Output the [X, Y] coordinate of the center of the cell containing the given text.  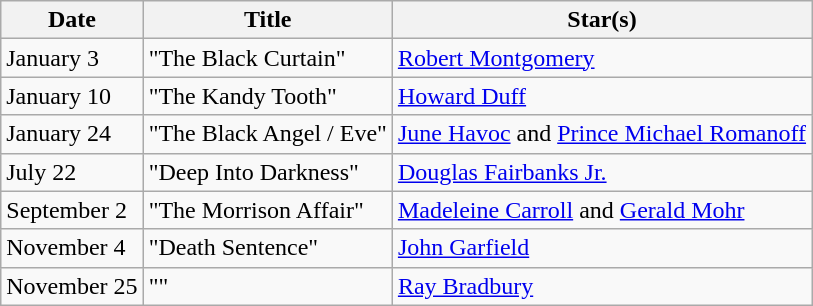
"Death Sentence" [268, 248]
Date [72, 20]
January 3 [72, 58]
September 2 [72, 210]
January 10 [72, 96]
Ray Bradbury [602, 286]
"The Kandy Tooth" [268, 96]
John Garfield [602, 248]
November 4 [72, 248]
June Havoc and Prince Michael Romanoff [602, 134]
Madeleine Carroll and Gerald Mohr [602, 210]
"The Morrison Affair" [268, 210]
Title [268, 20]
Robert Montgomery [602, 58]
"The Black Curtain" [268, 58]
Douglas Fairbanks Jr. [602, 172]
"The Black Angel / Eve" [268, 134]
"" [268, 286]
July 22 [72, 172]
Star(s) [602, 20]
"Deep Into Darkness" [268, 172]
Howard Duff [602, 96]
January 24 [72, 134]
November 25 [72, 286]
